Return the [X, Y] coordinate for the center point of the cell that contains the specified text.  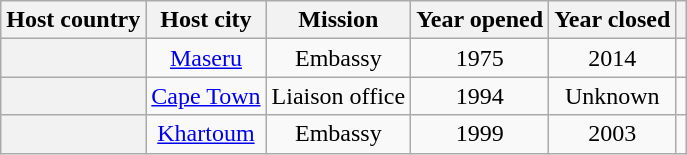
1999 [480, 134]
Cape Town [206, 96]
Year opened [480, 20]
1975 [480, 58]
Host country [74, 20]
1994 [480, 96]
2003 [612, 134]
Unknown [612, 96]
Host city [206, 20]
Maseru [206, 58]
Khartoum [206, 134]
Mission [338, 20]
Liaison office [338, 96]
2014 [612, 58]
Year closed [612, 20]
